For the text-containing cell, return its midpoint in [X, Y] coordinate format. 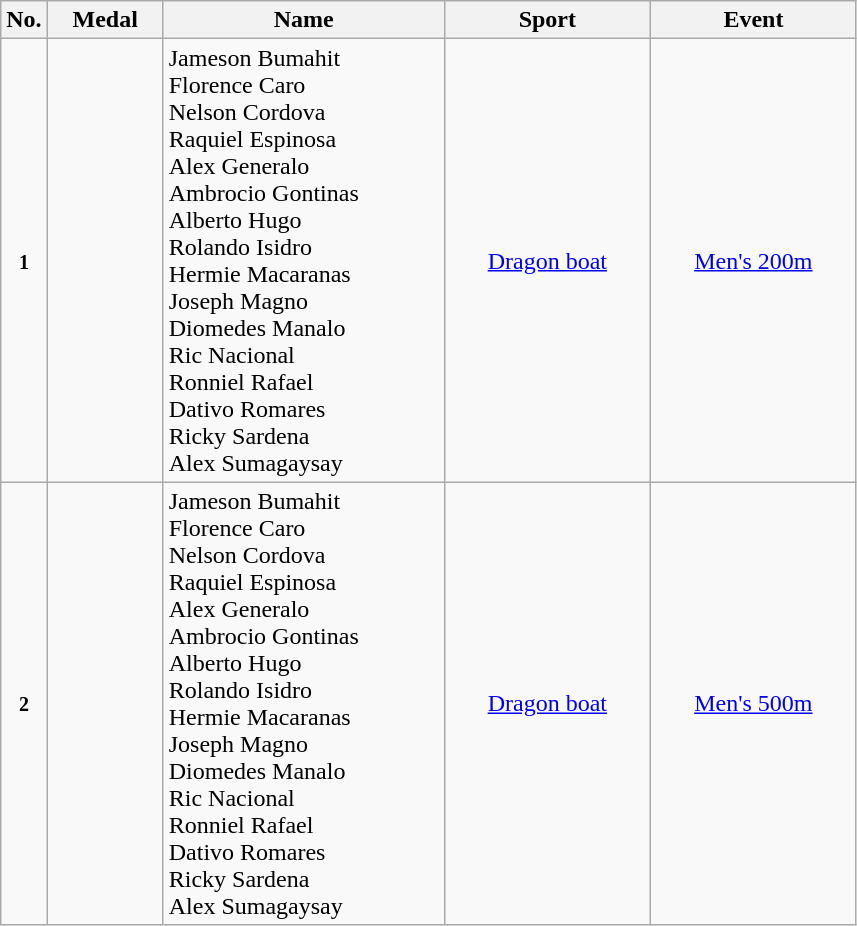
Name [304, 20]
Medal [105, 20]
Event [753, 20]
Sport [547, 20]
Men's 500m [753, 704]
2 [24, 704]
1 [24, 260]
Men's 200m [753, 260]
No. [24, 20]
